For the text-containing cell, return its midpoint in (x, y) coordinate format. 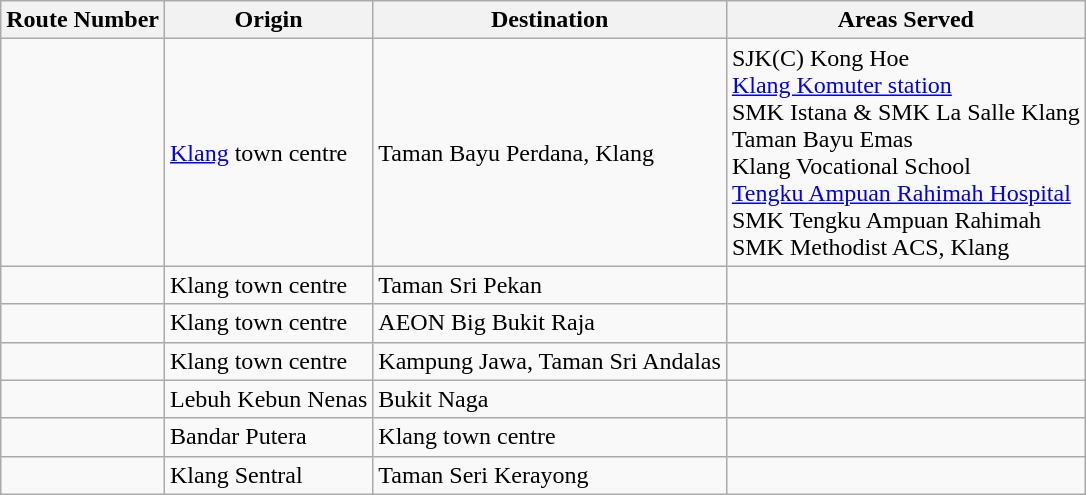
AEON Big Bukit Raja (550, 323)
Route Number (83, 20)
Origin (268, 20)
Destination (550, 20)
Taman Seri Kerayong (550, 475)
Taman Bayu Perdana, Klang (550, 152)
Kampung Jawa, Taman Sri Andalas (550, 361)
Areas Served (906, 20)
Bandar Putera (268, 437)
Bukit Naga (550, 399)
Taman Sri Pekan (550, 285)
Lebuh Kebun Nenas (268, 399)
Klang Sentral (268, 475)
